Extract the [x, y] coordinate from the center of the cell holding the provided text.  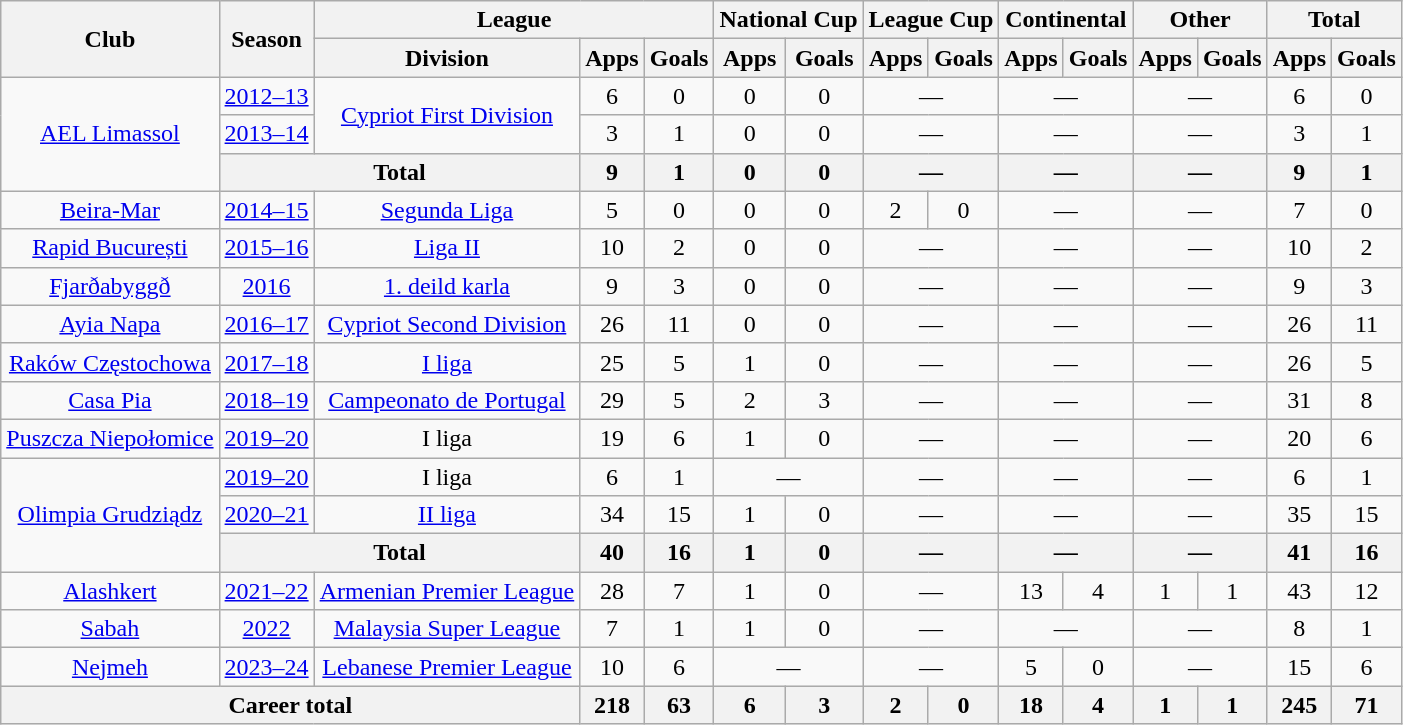
245 [1299, 705]
Liga II [447, 248]
12 [1367, 591]
Cypriot Second Division [447, 324]
Fjarðabyggð [110, 286]
35 [1299, 515]
2016 [266, 286]
AEL Limassol [110, 134]
2023–24 [266, 667]
43 [1299, 591]
2014–15 [266, 210]
Continental [1066, 20]
2020–21 [266, 515]
28 [612, 591]
19 [612, 438]
63 [679, 705]
34 [612, 515]
1. deild karla [447, 286]
2018–19 [266, 400]
2017–18 [266, 362]
League Cup [931, 20]
League [514, 20]
Season [266, 39]
Segunda Liga [447, 210]
40 [612, 553]
29 [612, 400]
Lebanese Premier League [447, 667]
2013–14 [266, 134]
218 [612, 705]
Cypriot First Division [447, 115]
2021–22 [266, 591]
2022 [266, 629]
Division [447, 58]
Ayia Napa [110, 324]
31 [1299, 400]
13 [1031, 591]
Olimpia Grudziądz [110, 515]
Other [1200, 20]
Casa Pia [110, 400]
Sabah [110, 629]
Career total [290, 705]
Nejmeh [110, 667]
20 [1299, 438]
Rapid București [110, 248]
Campeonato de Portugal [447, 400]
2012–13 [266, 96]
Armenian Premier League [447, 591]
2016–17 [266, 324]
II liga [447, 515]
Malaysia Super League [447, 629]
2015–16 [266, 248]
Puszcza Niepołomice [110, 438]
71 [1367, 705]
Club [110, 39]
41 [1299, 553]
Raków Częstochowa [110, 362]
Beira-Mar [110, 210]
National Cup [788, 20]
25 [612, 362]
Alashkert [110, 591]
18 [1031, 705]
